Identify which cell holds the provided text, then report its [X, Y] central coordinate. 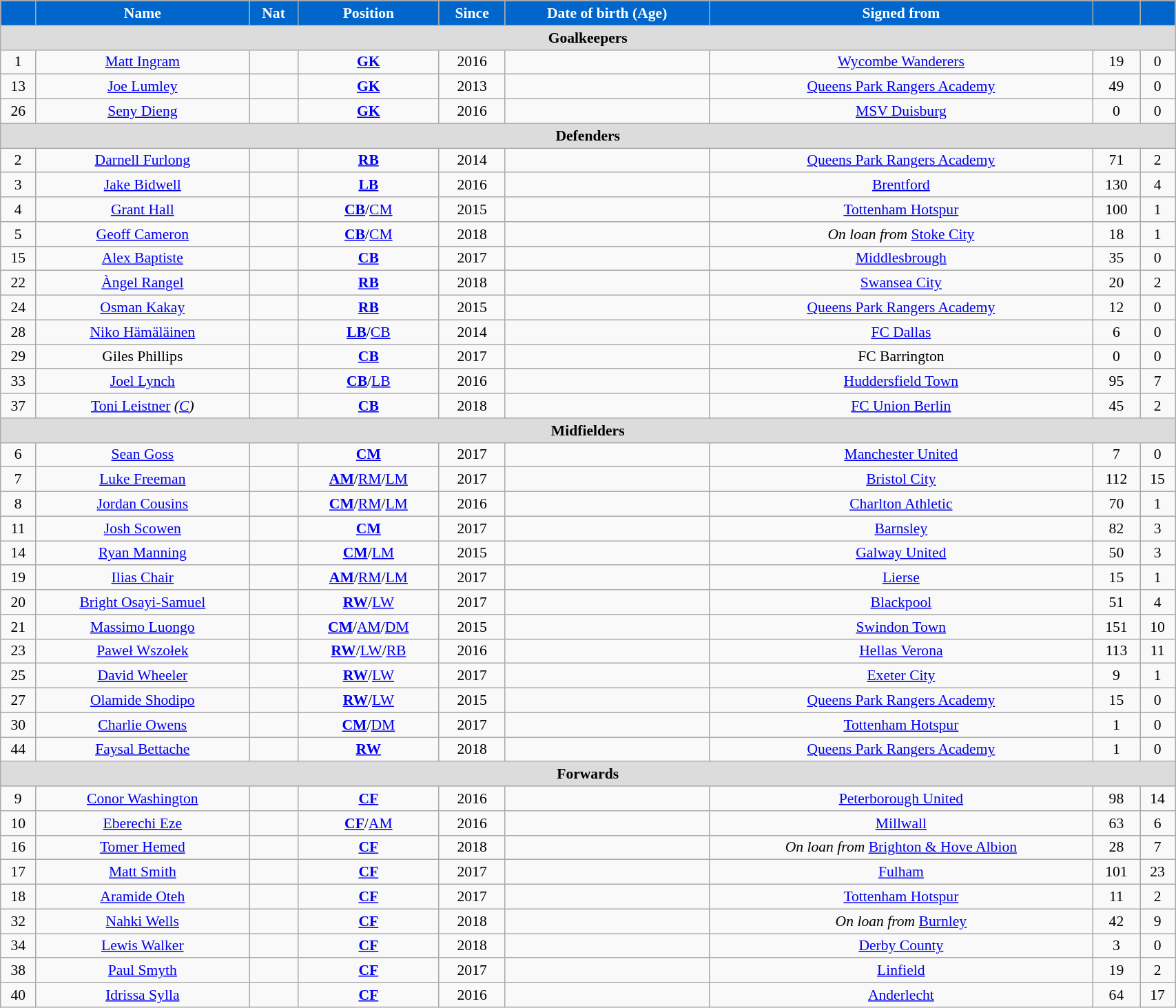
63 [1116, 823]
LB/CB [368, 332]
Peterborough United [901, 799]
Position [368, 13]
Faysal Bettache [143, 750]
Goalkeepers [588, 38]
16 [18, 847]
Luke Freeman [143, 480]
13 [18, 87]
Seny Dieng [143, 112]
FC Barrington [901, 357]
Eberechi Eze [143, 823]
Paul Smyth [143, 971]
70 [1116, 504]
33 [18, 382]
Forwards [588, 774]
45 [1116, 406]
82 [1116, 528]
RW [368, 750]
Midfielders [588, 431]
CB/LB [368, 382]
Date of birth (Age) [608, 13]
Geoff Cameron [143, 234]
12 [1116, 308]
30 [18, 725]
101 [1116, 872]
Brentford [901, 185]
95 [1116, 382]
5 [18, 234]
Tomer Hemed [143, 847]
Signed from [901, 13]
Conor Washington [143, 799]
CM/DM [368, 725]
Darnell Furlong [143, 161]
Jake Bidwell [143, 185]
On loan from Stoke City [901, 234]
RW/LW/RB [368, 651]
Swindon Town [901, 627]
112 [1116, 480]
Linfield [901, 971]
38 [18, 971]
Lierse [901, 578]
On loan from Burnley [901, 921]
22 [18, 283]
34 [18, 946]
Bristol City [901, 480]
64 [1116, 995]
Wycombe Wanderers [901, 62]
71 [1116, 161]
26 [18, 112]
CM/AM/DM [368, 627]
CF/AM [368, 823]
Swansea City [901, 283]
Matt Ingram [143, 62]
49 [1116, 87]
Olamide Shodipo [143, 701]
21 [18, 627]
Lewis Walker [143, 946]
Exeter City [901, 676]
Idrissa Sylla [143, 995]
130 [1116, 185]
Sean Goss [143, 455]
Huddersfield Town [901, 382]
100 [1116, 209]
Àngel Rangel [143, 283]
MSV Duisburg [901, 112]
8 [18, 504]
FC Dallas [901, 332]
Bright Osayi-Samuel [143, 602]
37 [18, 406]
113 [1116, 651]
Derby County [901, 946]
25 [18, 676]
Osman Kakay [143, 308]
Fulham [901, 872]
Ryan Manning [143, 553]
Nahki Wells [143, 921]
35 [1116, 258]
David Wheeler [143, 676]
Name [143, 13]
2013 [471, 87]
27 [18, 701]
Charlton Athletic [901, 504]
51 [1116, 602]
Since [471, 13]
On loan from Brighton & Hove Albion [901, 847]
Giles Phillips [143, 357]
Nat [274, 13]
40 [18, 995]
Niko Hämäläinen [143, 332]
Toni Leistner (C) [143, 406]
Jordan Cousins [143, 504]
Blackpool [901, 602]
24 [18, 308]
Alex Baptiste [143, 258]
Josh Scowen [143, 528]
FC Union Berlin [901, 406]
29 [18, 357]
Paweł Wszołek [143, 651]
Middlesbrough [901, 258]
Hellas Verona [901, 651]
Defenders [588, 136]
98 [1116, 799]
Anderlecht [901, 995]
44 [18, 750]
Manchester United [901, 455]
32 [18, 921]
50 [1116, 553]
Joel Lynch [143, 382]
Barnsley [901, 528]
Aramide Oteh [143, 897]
Charlie Owens [143, 725]
Joe Lumley [143, 87]
LB [368, 185]
Millwall [901, 823]
Ilias Chair [143, 578]
Grant Hall [143, 209]
Massimo Luongo [143, 627]
CM/LM [368, 553]
CM/RM/LM [368, 504]
151 [1116, 627]
Galway United [901, 553]
Matt Smith [143, 872]
42 [1116, 921]
